Identify which cell holds the provided text, then report its (x, y) central coordinate. 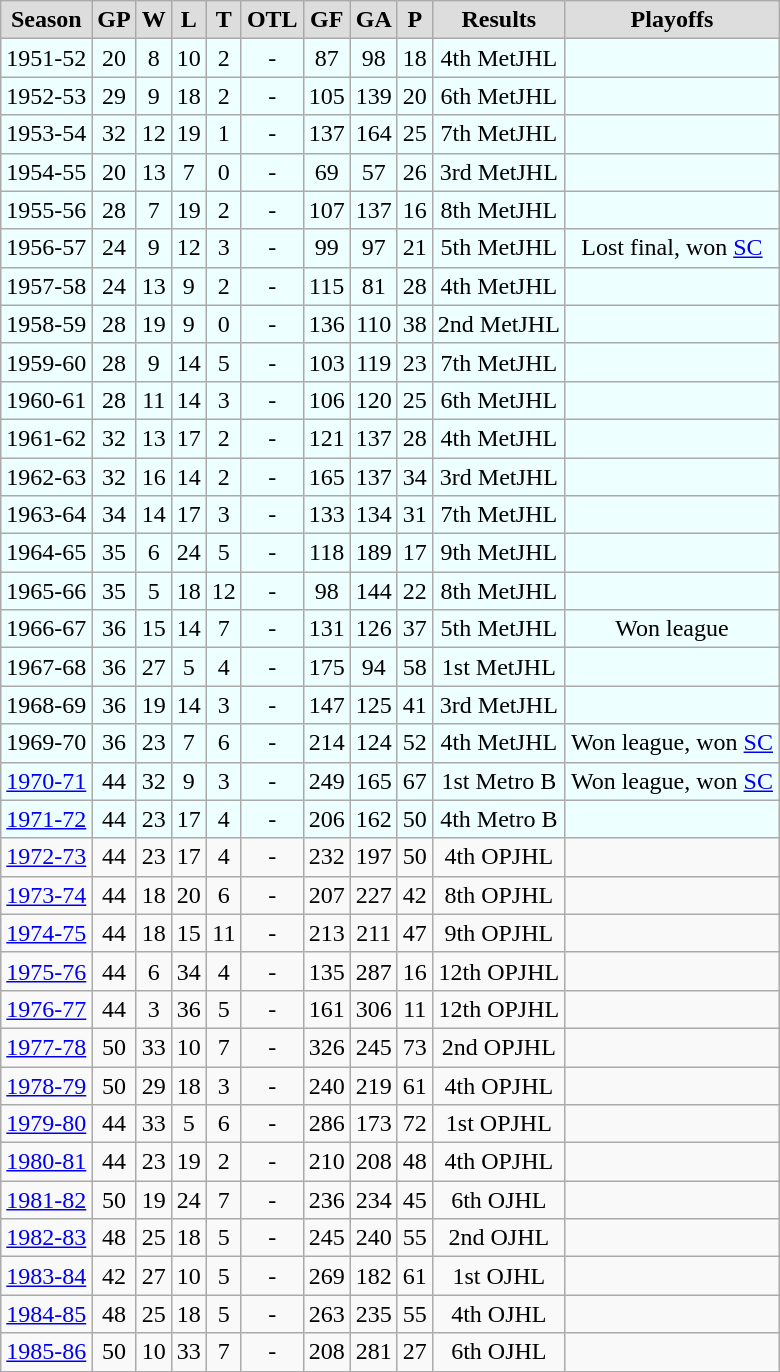
4th Metro B (498, 819)
1969-70 (46, 743)
1965-66 (46, 591)
281 (374, 1352)
131 (326, 629)
1st MetJHL (498, 667)
41 (414, 705)
GF (326, 20)
W (154, 20)
9th OPJHL (498, 933)
1952-53 (46, 96)
1963-64 (46, 515)
1951-52 (46, 58)
99 (326, 248)
106 (326, 400)
1973-74 (46, 895)
120 (374, 400)
1982-83 (46, 1238)
2nd MetJHL (498, 324)
110 (374, 324)
197 (374, 857)
8 (154, 58)
1954-55 (46, 172)
58 (414, 667)
1 (224, 134)
38 (414, 324)
Season (46, 20)
236 (326, 1200)
206 (326, 819)
L (188, 20)
124 (374, 743)
135 (326, 971)
214 (326, 743)
72 (414, 1124)
121 (326, 438)
1981-82 (46, 1200)
1978-79 (46, 1085)
1st OPJHL (498, 1124)
119 (374, 362)
107 (326, 210)
249 (326, 781)
1955-56 (46, 210)
Won league (672, 629)
1983-84 (46, 1276)
126 (374, 629)
1st Metro B (498, 781)
115 (326, 286)
22 (414, 591)
1967-68 (46, 667)
211 (374, 933)
118 (326, 553)
136 (326, 324)
1974-75 (46, 933)
67 (414, 781)
21 (414, 248)
1984-85 (46, 1314)
9th MetJHL (498, 553)
173 (374, 1124)
1968-69 (46, 705)
1979-80 (46, 1124)
1959-60 (46, 362)
207 (326, 895)
263 (326, 1314)
1976-77 (46, 1009)
1958-59 (46, 324)
1980-81 (46, 1162)
161 (326, 1009)
189 (374, 553)
175 (326, 667)
GA (374, 20)
105 (326, 96)
26 (414, 172)
1957-58 (46, 286)
94 (374, 667)
1972-73 (46, 857)
1953-54 (46, 134)
1977-78 (46, 1047)
45 (414, 1200)
139 (374, 96)
234 (374, 1200)
182 (374, 1276)
73 (414, 1047)
147 (326, 705)
37 (414, 629)
1985-86 (46, 1352)
287 (374, 971)
162 (374, 819)
Playoffs (672, 20)
P (414, 20)
T (224, 20)
2nd OJHL (498, 1238)
97 (374, 248)
1975-76 (46, 971)
31 (414, 515)
286 (326, 1124)
210 (326, 1162)
Lost final, won SC (672, 248)
1960-61 (46, 400)
269 (326, 1276)
164 (374, 134)
213 (326, 933)
69 (326, 172)
GP (114, 20)
87 (326, 58)
219 (374, 1085)
133 (326, 515)
235 (374, 1314)
8th OPJHL (498, 895)
Results (498, 20)
1964-65 (46, 553)
47 (414, 933)
1966-67 (46, 629)
1970-71 (46, 781)
OTL (272, 20)
227 (374, 895)
125 (374, 705)
103 (326, 362)
1st OJHL (498, 1276)
326 (326, 1047)
134 (374, 515)
306 (374, 1009)
2nd OPJHL (498, 1047)
1962-63 (46, 477)
4th OJHL (498, 1314)
81 (374, 286)
1956-57 (46, 248)
57 (374, 172)
232 (326, 857)
1961-62 (46, 438)
52 (414, 743)
1971-72 (46, 819)
144 (374, 591)
